Output the [X, Y] coordinate of the center of the cell containing the given text.  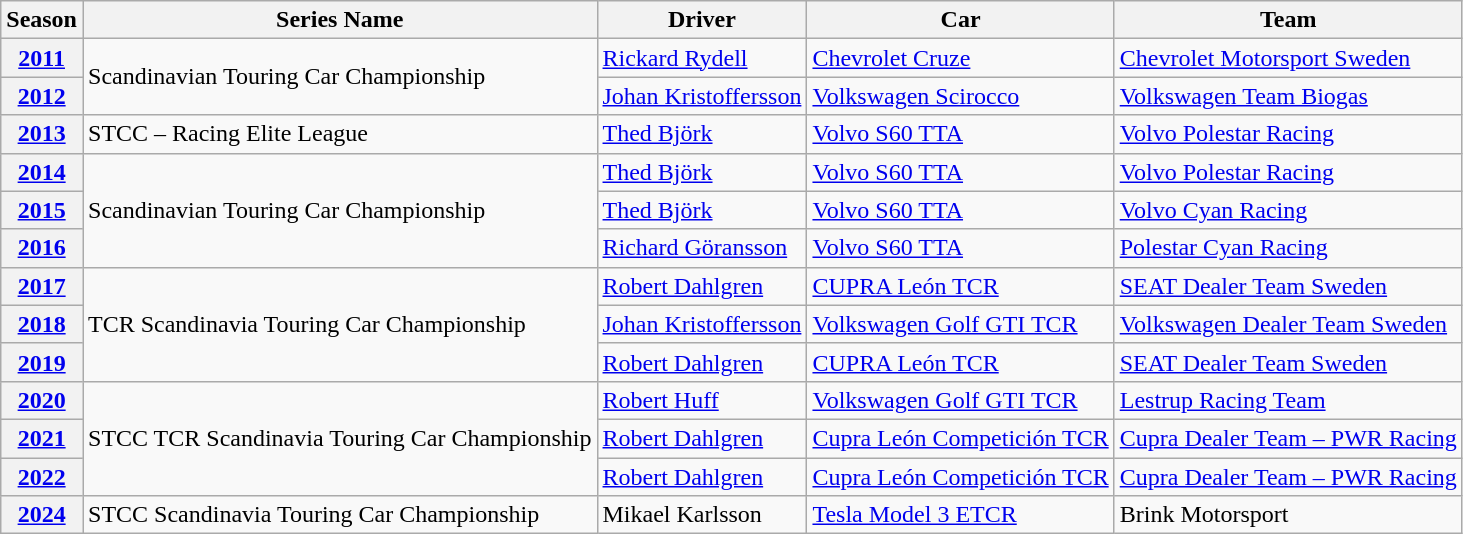
STCC TCR Scandinavia Touring Car Championship [339, 438]
Series Name [339, 20]
Chevrolet Motorsport Sweden [1288, 58]
Brink Motorsport [1288, 515]
Volkswagen Scirocco [960, 96]
2015 [42, 210]
Mikael Karlsson [702, 515]
2024 [42, 515]
Rickard Rydell [702, 58]
TCR Scandinavia Touring Car Championship [339, 324]
Chevrolet Cruze [960, 58]
STCC Scandinavia Touring Car Championship [339, 515]
2022 [42, 477]
Richard Göransson [702, 248]
Lestrup Racing Team [1288, 400]
Tesla Model 3 ETCR [960, 515]
Season [42, 20]
2012 [42, 96]
Driver [702, 20]
Volvo Cyan Racing [1288, 210]
Polestar Cyan Racing [1288, 248]
Robert Huff [702, 400]
2013 [42, 134]
2017 [42, 286]
Car [960, 20]
2016 [42, 248]
Volkswagen Dealer Team Sweden [1288, 324]
2014 [42, 172]
2020 [42, 400]
2021 [42, 438]
2011 [42, 58]
Team [1288, 20]
2019 [42, 362]
Volkswagen Team Biogas [1288, 96]
STCC – Racing Elite League [339, 134]
2018 [42, 324]
